Determine the (x, y) coordinate at the center of the cell enclosing the given text.  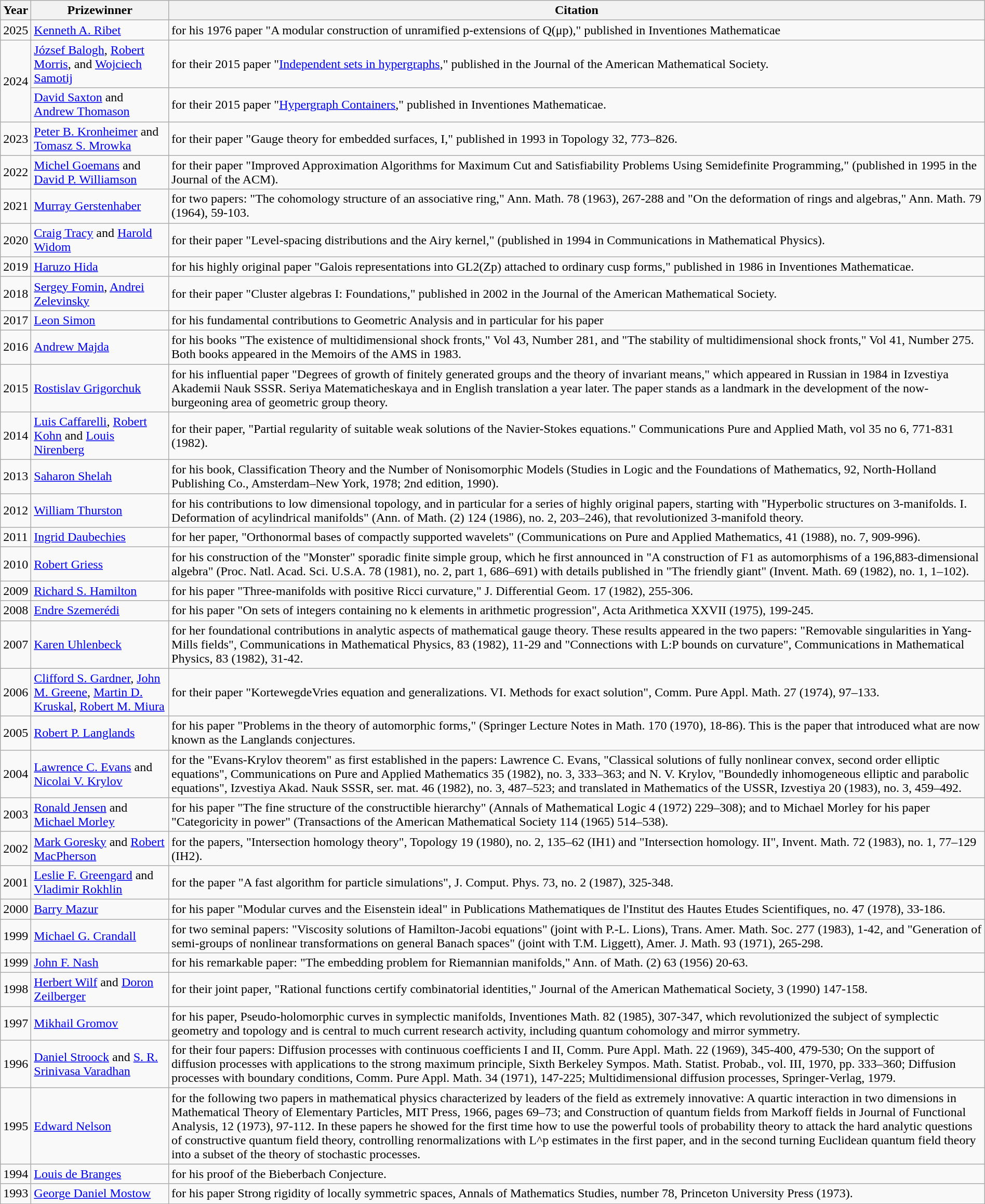
2024 (16, 81)
Saharon Shelah (100, 477)
2018 (16, 293)
Craig Tracy and Harold Widom (100, 240)
Robert P. Langlands (100, 733)
Michael G. Crandall (100, 935)
Lawrence C. Evans and Nicolai V. Krylov (100, 774)
for his paper Strong rigidity of locally symmetric spaces, Annals of Mathematics Studies, number 78, Princeton University Press (1973). (577, 1194)
for his 1976 paper "A modular construction of unramified p-extensions of Q(μp)," published in Inventiones Mathematicae (577, 30)
2012 (16, 510)
George Daniel Mostow (100, 1194)
2011 (16, 537)
Ingrid Daubechies (100, 537)
2016 (16, 347)
1997 (16, 1024)
for his proof of the Bieberbach Conjecture. (577, 1174)
2014 (16, 436)
2020 (16, 240)
1994 (16, 1174)
Michel Goemans and David P. Williamson (100, 173)
Mark Goresky and Robert MacPherson (100, 848)
for their paper "Cluster algebras I: Foundations," published in 2002 in the Journal of the American Mathematical Society. (577, 293)
Kenneth A. Ribet (100, 30)
2009 (16, 591)
Barry Mazur (100, 909)
2002 (16, 848)
2013 (16, 477)
Endre Szemerédi (100, 611)
Prizewinner (100, 10)
Haruzo Hida (100, 267)
Year (16, 10)
John F. Nash (100, 963)
2015 (16, 388)
Peter B. Kronheimer and Tomasz S. Mrowka (100, 138)
1993 (16, 1194)
Ronald Jensen and Michael Morley (100, 815)
2022 (16, 173)
2008 (16, 611)
Richard S. Hamilton (100, 591)
Citation (577, 10)
Daniel Stroock and S. R. Srinivasa Varadhan (100, 1064)
Louis de Branges (100, 1174)
Karen Uhlenbeck (100, 644)
for their 2015 paper "Independent sets in hypergraphs," published in the Journal of the American Mathematical Society. (577, 64)
2010 (16, 564)
1996 (16, 1064)
for his paper "On sets of integers containing no k elements in arithmetic progression", Acta Arithmetica XXVII (1975), 199-245. (577, 611)
Sergey Fomin, Andrei Zelevinsky (100, 293)
2007 (16, 644)
2017 (16, 320)
Leslie F. Greengard and Vladimir Rokhlin (100, 882)
2003 (16, 815)
2004 (16, 774)
Andrew Majda (100, 347)
Mikhail Gromov (100, 1024)
Murray Gerstenhaber (100, 206)
for their paper "KortewegdeVries equation and generalizations. VI. Methods for exact solution", Comm. Pure Appl. Math. 27 (1974), 97–133. (577, 692)
for the paper "A fast algorithm for particle simulations", J. Comput. Phys. 73, no. 2 (1987), 325-348. (577, 882)
2006 (16, 692)
2000 (16, 909)
Rostislav Grigorchuk (100, 388)
William Thurston (100, 510)
for her paper, "Orthonormal bases of compactly supported wavelets" (Communications on Pure and Applied Mathematics, 41 (1988), no. 7, 909-996). (577, 537)
for their paper "Level-spacing distributions and the Airy kernel," (published in 1994 in Communications in Mathematical Physics). (577, 240)
for his fundamental contributions to Geometric Analysis and in particular for his paper (577, 320)
2023 (16, 138)
for their joint paper, "Rational functions certify combinatorial identities," Journal of the American Mathematical Society, 3 (1990) 147-158. (577, 989)
for their 2015 paper "Hypergraph Containers," published in Inventiones Mathematicae. (577, 105)
2005 (16, 733)
Herbert Wilf and Doron Zeilberger (100, 989)
József Balogh, Robert Morris, and Wojciech Samotij (100, 64)
Edward Nelson (100, 1126)
David Saxton and Andrew Thomason (100, 105)
2019 (16, 267)
Robert Griess (100, 564)
2021 (16, 206)
Clifford S. Gardner, John M. Greene, Martin D. Kruskal, Robert M. Miura (100, 692)
for his paper "Three-manifolds with positive Ricci curvature," J. Differential Geom. 17 (1982), 255-306. (577, 591)
1998 (16, 989)
2025 (16, 30)
for their paper "Gauge theory for embedded surfaces, I," published in 1993 in Topology 32, 773–826. (577, 138)
for his remarkable paper: "The embedding problem for Riemannian manifolds," Ann. of Math. (2) 63 (1956) 20-63. (577, 963)
for his highly original paper "Galois representations into GL2(Zp) attached to ordinary cusp forms," published in 1986 in Inventiones Mathematicae. (577, 267)
1995 (16, 1126)
Luis Caffarelli, Robert Kohn and Louis Nirenberg (100, 436)
2001 (16, 882)
Leon Simon (100, 320)
